For the text-containing cell, return its midpoint in [X, Y] coordinate format. 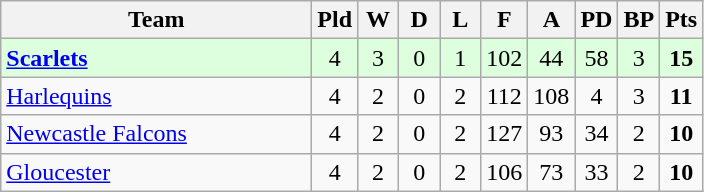
Pld [335, 20]
Team [156, 20]
93 [552, 134]
106 [504, 172]
BP [639, 20]
33 [596, 172]
127 [504, 134]
A [552, 20]
108 [552, 96]
W [378, 20]
44 [552, 58]
D [420, 20]
58 [596, 58]
112 [504, 96]
Harlequins [156, 96]
Newcastle Falcons [156, 134]
Scarlets [156, 58]
15 [682, 58]
Gloucester [156, 172]
PD [596, 20]
102 [504, 58]
34 [596, 134]
1 [460, 58]
11 [682, 96]
Pts [682, 20]
73 [552, 172]
F [504, 20]
L [460, 20]
